Find where the given text appears and provide that cell's center as [X, Y] coordinate. 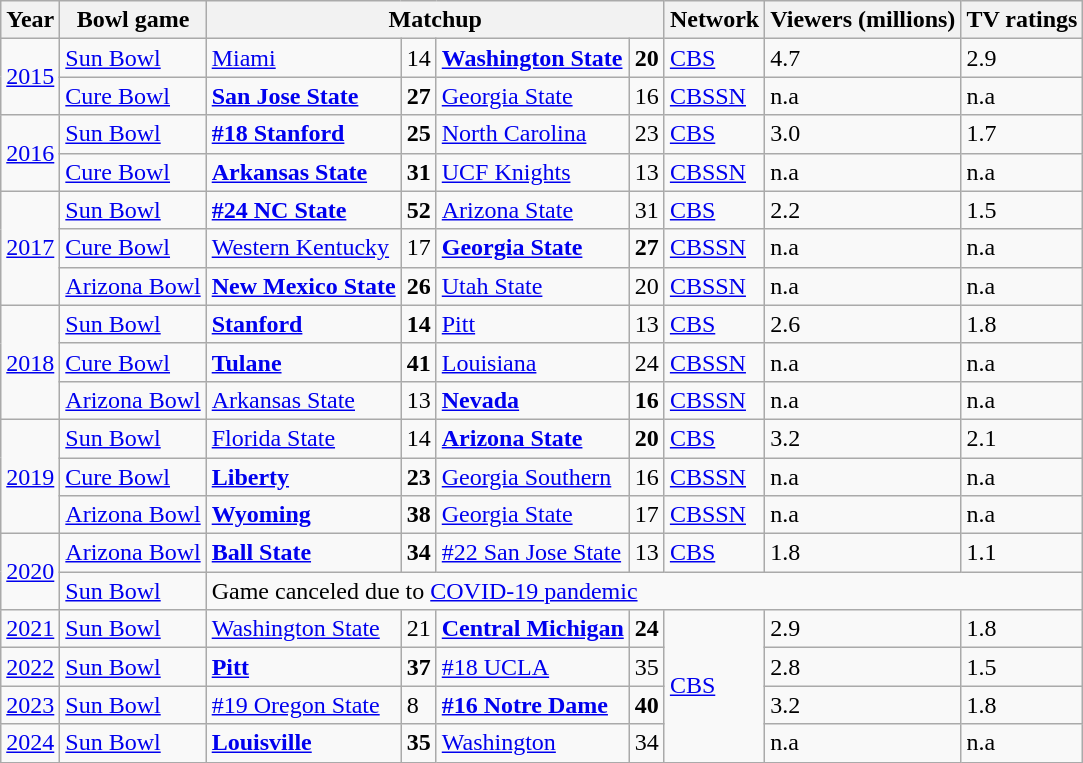
2023 [30, 705]
Network [714, 20]
26 [418, 286]
4.7 [863, 58]
Viewers (millions) [863, 20]
Georgia Southern [532, 477]
#22 San Jose State [532, 553]
#18 UCLA [532, 667]
Ball State [304, 553]
San Jose State [304, 96]
Year [30, 20]
2015 [30, 77]
2016 [30, 153]
Stanford [304, 324]
1.7 [1022, 134]
Wyoming [304, 515]
40 [646, 705]
Washington [532, 743]
Louisiana [532, 362]
#16 Notre Dame [532, 705]
Utah State [532, 286]
25 [418, 134]
UCF Knights [532, 172]
3.0 [863, 134]
North Carolina [532, 134]
#24 NC State [304, 210]
New Mexico State [304, 286]
2017 [30, 248]
Game canceled due to COVID-19 pandemic [644, 591]
2018 [30, 362]
Nevada [532, 400]
Matchup [435, 20]
Bowl game [133, 20]
2021 [30, 629]
8 [418, 705]
2.8 [863, 667]
Liberty [304, 477]
Miami [304, 58]
2.2 [863, 210]
38 [418, 515]
2.1 [1022, 438]
2020 [30, 572]
2019 [30, 476]
Florida State [304, 438]
52 [418, 210]
37 [418, 667]
TV ratings [1022, 20]
#19 Oregon State [304, 705]
Central Michigan [532, 629]
#18 Stanford [304, 134]
21 [418, 629]
2024 [30, 743]
1.1 [1022, 553]
Louisville [304, 743]
2022 [30, 667]
2.6 [863, 324]
Tulane [304, 362]
41 [418, 362]
Western Kentucky [304, 248]
